For the text-containing cell, return its midpoint in (x, y) coordinate format. 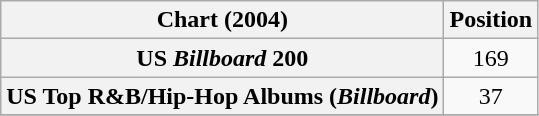
37 (491, 96)
Chart (2004) (222, 20)
169 (491, 58)
US Top R&B/Hip-Hop Albums (Billboard) (222, 96)
US Billboard 200 (222, 58)
Position (491, 20)
